Return (x, y) of the center of cell containing provided text 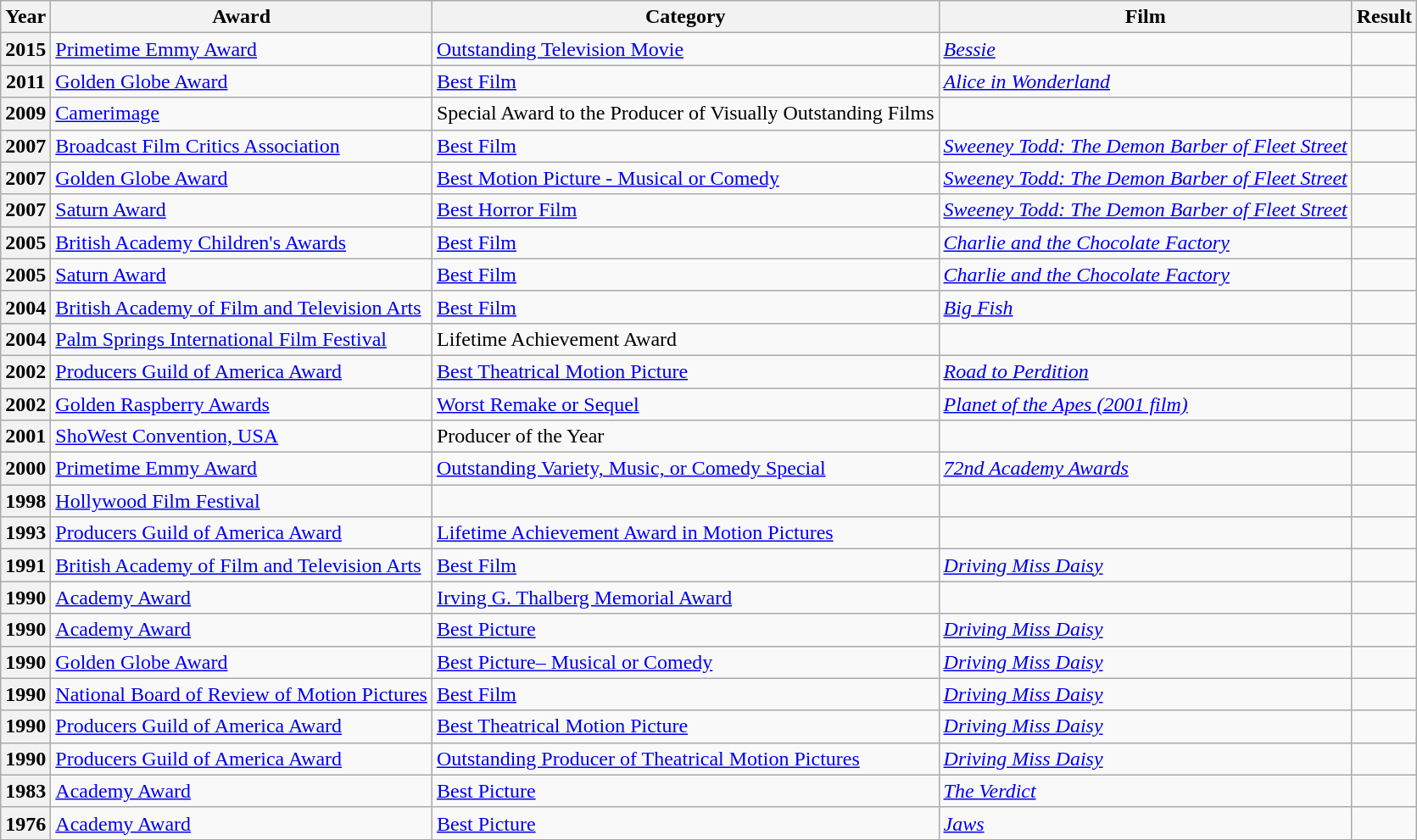
Outstanding Producer of Theatrical Motion Pictures (685, 759)
1991 (25, 565)
1998 (25, 501)
National Board of Review of Motion Pictures (242, 694)
2011 (25, 81)
Irving G. Thalberg Memorial Award (685, 598)
Best Picture– Musical or Comedy (685, 662)
2001 (25, 437)
Category (685, 17)
Outstanding Television Movie (685, 49)
Lifetime Achievement Award (685, 339)
Outstanding Variety, Music, or Comedy Special (685, 469)
Jaws (1145, 823)
Best Motion Picture - Musical or Comedy (685, 178)
2015 (25, 49)
Big Fish (1145, 307)
Special Award to the Producer of Visually Outstanding Films (685, 114)
2000 (25, 469)
Palm Springs International Film Festival (242, 339)
Planet of the Apes (2001 film) (1145, 404)
Road to Perdition (1145, 371)
Producer of the Year (685, 437)
1976 (25, 823)
The Verdict (1145, 791)
72nd Academy Awards (1145, 469)
Camerimage (242, 114)
Hollywood Film Festival (242, 501)
Lifetime Achievement Award in Motion Pictures (685, 533)
Film (1145, 17)
1993 (25, 533)
Year (25, 17)
Alice in Wonderland (1145, 81)
2009 (25, 114)
Best Horror Film (685, 210)
Golden Raspberry Awards (242, 404)
Result (1384, 17)
Broadcast Film Critics Association (242, 146)
ShoWest Convention, USA (242, 437)
Bessie (1145, 49)
Worst Remake or Sequel (685, 404)
Award (242, 17)
1983 (25, 791)
British Academy Children's Awards (242, 242)
